Determine the (x, y) coordinate at the center of the cell enclosing the given text.  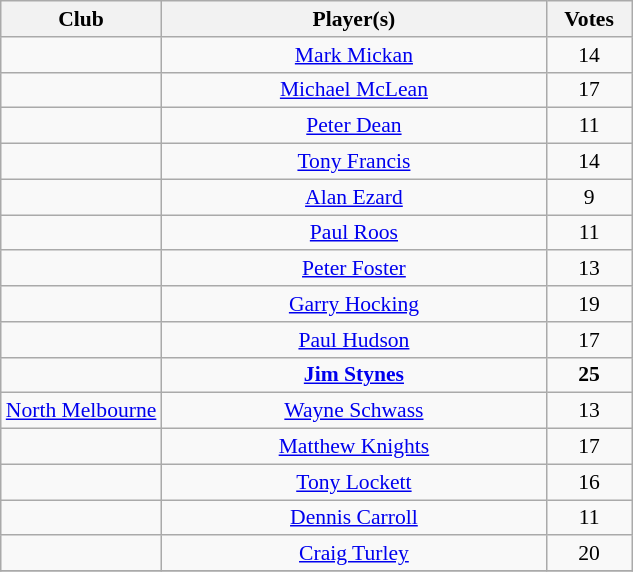
19 (588, 304)
16 (588, 482)
Mark Mickan (354, 55)
Matthew Knights (354, 447)
Dennis Carroll (354, 518)
Player(s) (354, 19)
Wayne Schwass (354, 411)
Peter Dean (354, 126)
Paul Roos (354, 233)
25 (588, 375)
Votes (588, 19)
Paul Hudson (354, 340)
Club (82, 19)
Alan Ezard (354, 197)
Craig Turley (354, 554)
Jim Stynes (354, 375)
North Melbourne (82, 411)
Michael McLean (354, 90)
Garry Hocking (354, 304)
Peter Foster (354, 269)
Tony Francis (354, 162)
Tony Lockett (354, 482)
9 (588, 197)
20 (588, 554)
